Identify which cell holds the provided text, then report its (x, y) central coordinate. 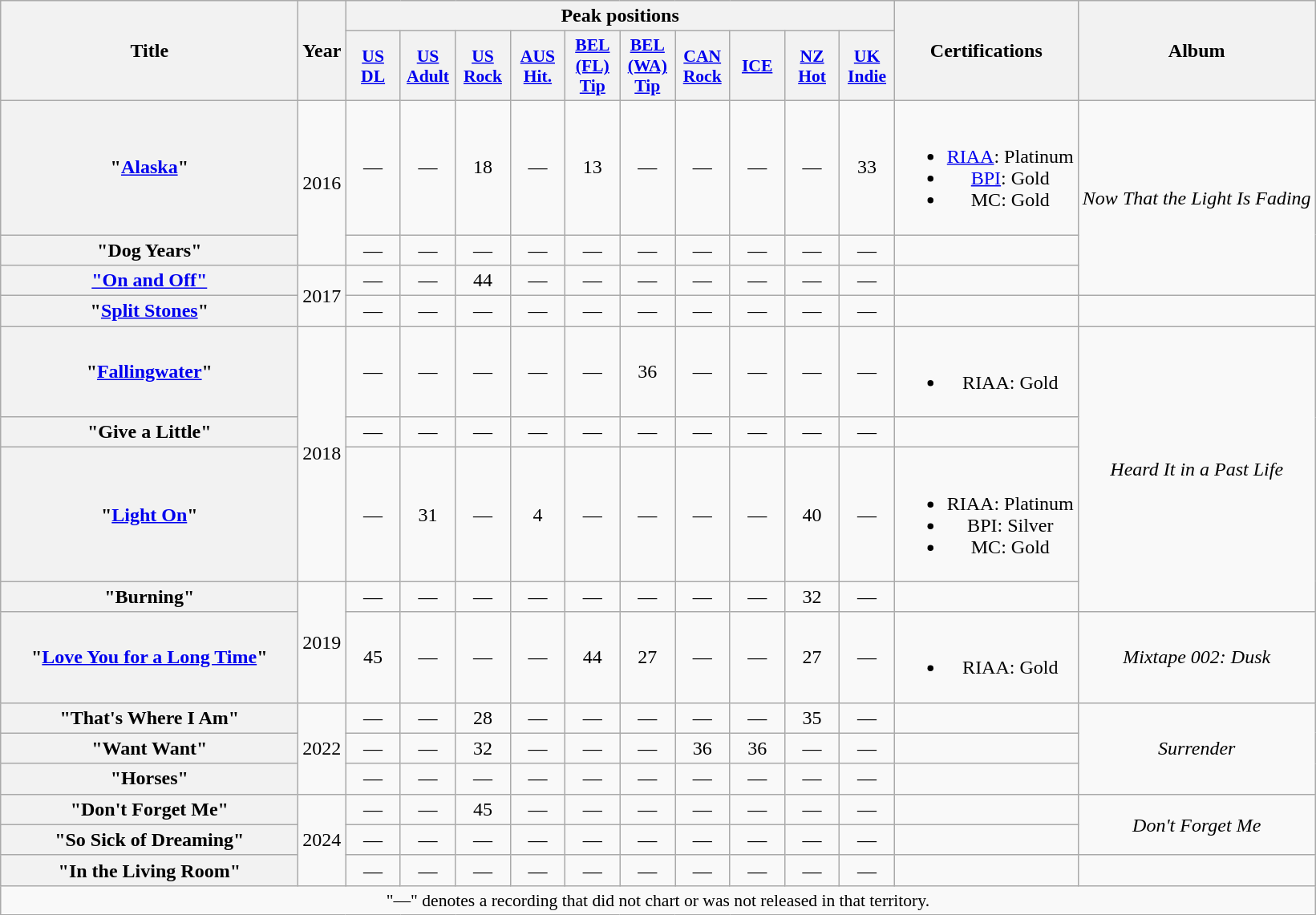
USDL (373, 66)
2019 (322, 642)
"Love You for a Long Time" (149, 658)
RIAA: PlatinumBPI: GoldMC: Gold (986, 167)
2024 (322, 840)
2017 (322, 296)
Certifications (986, 51)
BEL(FL)Tip (593, 66)
33 (867, 167)
"Light On" (149, 515)
Heard It in a Past Life (1197, 469)
"That's Where I Am" (149, 718)
13 (593, 167)
2018 (322, 454)
4 (537, 515)
CANRock (703, 66)
ICE (757, 66)
"Don't Forget Me" (149, 809)
AUSHit. (537, 66)
18 (483, 167)
Don't Forget Me (1197, 824)
BEL(WA)Tip (647, 66)
"Fallingwater" (149, 372)
"Split Stones" (149, 311)
Now That the Light Is Fading (1197, 197)
"Want Want" (149, 748)
35 (812, 718)
"Burning" (149, 597)
28 (483, 718)
"In the Living Room" (149, 870)
Peak positions (620, 16)
Title (149, 51)
USRock (483, 66)
2022 (322, 748)
Mixtape 002: Dusk (1197, 658)
Year (322, 51)
"—" denotes a recording that did not chart or was not released in that territory. (658, 900)
"On and Off" (149, 281)
UKIndie (867, 66)
"So Sick of Dreaming" (149, 840)
Surrender (1197, 748)
USAdult (427, 66)
"Give a Little" (149, 432)
Album (1197, 51)
"Horses" (149, 779)
31 (427, 515)
RIAA: PlatinumBPI: SilverMC: Gold (986, 515)
NZHot (812, 66)
2016 (322, 183)
"Dog Years" (149, 249)
"Alaska" (149, 167)
40 (812, 515)
